Search for the cell housing the specified text and yield its (x, y) center coordinate. 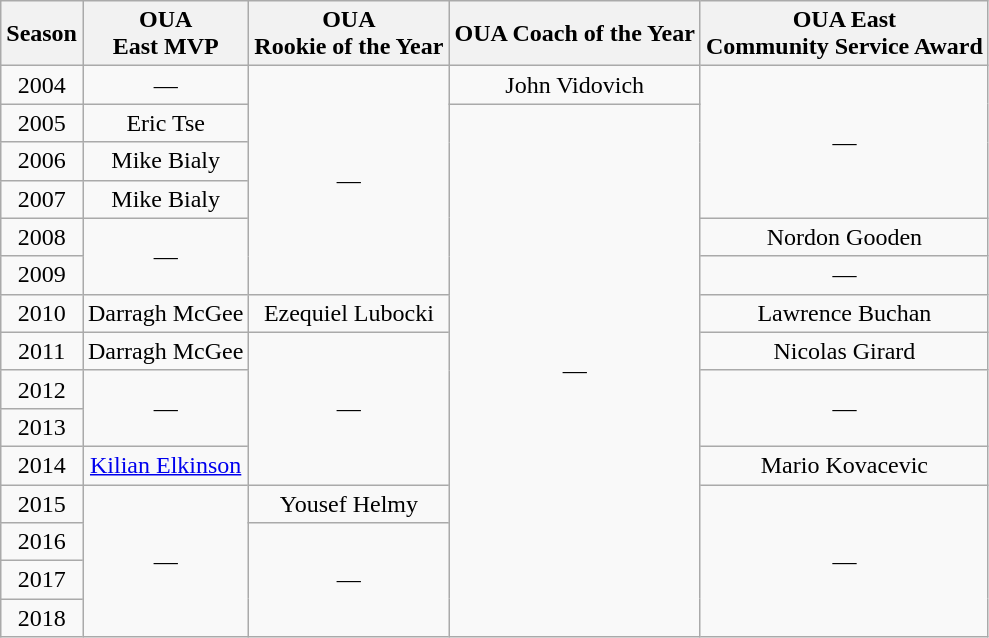
Ezequiel Lubocki (349, 313)
Yousef Helmy (349, 503)
2018 (42, 618)
2017 (42, 580)
Kilian Elkinson (165, 465)
2014 (42, 465)
2006 (42, 161)
2013 (42, 427)
OUA Coach of the Year (574, 34)
2009 (42, 275)
2005 (42, 123)
2004 (42, 85)
John Vidovich (574, 85)
Mario Kovacevic (844, 465)
2007 (42, 199)
2016 (42, 542)
OUARookie of the Year (349, 34)
Nicolas Girard (844, 351)
2010 (42, 313)
Lawrence Buchan (844, 313)
Nordon Gooden (844, 237)
Season (42, 34)
2011 (42, 351)
2008 (42, 237)
OUAEast MVP (165, 34)
2015 (42, 503)
OUA EastCommunity Service Award (844, 34)
Eric Tse (165, 123)
2012 (42, 389)
